Extract the [X, Y] coordinate from the center of the cell holding the provided text.  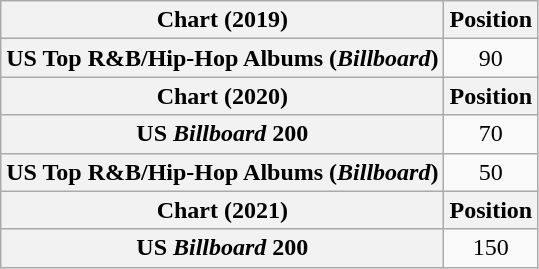
150 [491, 248]
90 [491, 58]
70 [491, 134]
Chart (2019) [222, 20]
Chart (2020) [222, 96]
50 [491, 172]
Chart (2021) [222, 210]
